Locate the cell with the specified text and output its [X, Y] center coordinate. 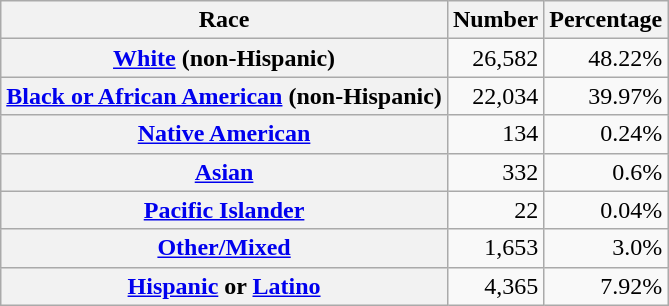
0.6% [606, 172]
Asian [224, 172]
4,365 [495, 286]
Native American [224, 134]
22,034 [495, 96]
26,582 [495, 58]
0.04% [606, 210]
3.0% [606, 248]
Hispanic or Latino [224, 286]
Race [224, 20]
134 [495, 134]
0.24% [606, 134]
7.92% [606, 286]
1,653 [495, 248]
Black or African American (non-Hispanic) [224, 96]
Number [495, 20]
Percentage [606, 20]
48.22% [606, 58]
White (non-Hispanic) [224, 58]
22 [495, 210]
Pacific Islander [224, 210]
Other/Mixed [224, 248]
39.97% [606, 96]
332 [495, 172]
